From the cell containing the given text, extract its center point as [x, y] coordinate. 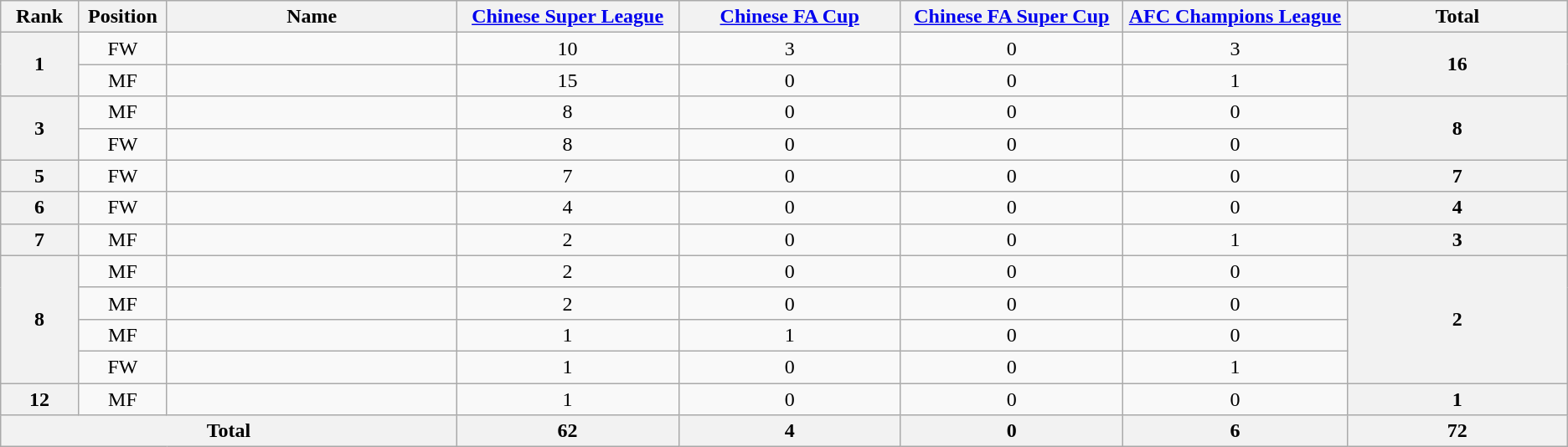
16 [1457, 64]
Position [122, 17]
12 [40, 399]
AFC Champions League [1235, 17]
Chinese Super League [568, 17]
10 [568, 49]
72 [1457, 431]
62 [568, 431]
Rank [40, 17]
Chinese FA Cup [789, 17]
Chinese FA Super Cup [1012, 17]
15 [568, 80]
Name [312, 17]
5 [40, 176]
